Find where the given text appears and provide that cell's center as [X, Y] coordinate. 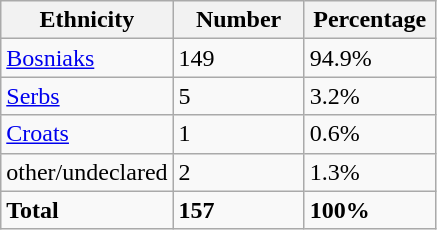
2 [238, 172]
0.6% [370, 134]
Croats [87, 134]
157 [238, 210]
3.2% [370, 96]
Bosniaks [87, 58]
1.3% [370, 172]
94.9% [370, 58]
100% [370, 210]
Total [87, 210]
Ethnicity [87, 20]
Number [238, 20]
Serbs [87, 96]
other/undeclared [87, 172]
Percentage [370, 20]
1 [238, 134]
5 [238, 96]
149 [238, 58]
